Capture the cell that displays the provided text and extract its [X, Y] central coordinate. 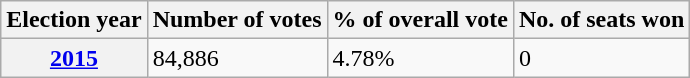
2015 [74, 58]
Election year [74, 20]
84,886 [237, 58]
0 [601, 58]
No. of seats won [601, 20]
4.78% [420, 58]
Number of votes [237, 20]
% of overall vote [420, 20]
